Find where the given text appears and provide that cell's center as (x, y) coordinate. 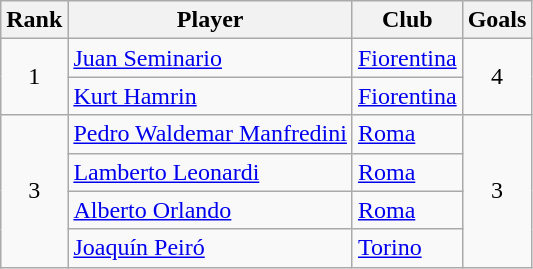
Pedro Waldemar Manfredini (210, 134)
Alberto Orlando (210, 210)
Goals (497, 20)
Club (407, 20)
Kurt Hamrin (210, 96)
Rank (34, 20)
Lamberto Leonardi (210, 172)
Joaquín Peiró (210, 248)
4 (497, 77)
1 (34, 77)
Player (210, 20)
Torino (407, 248)
Juan Seminario (210, 58)
